From the cell containing the given text, extract its center point as (x, y) coordinate. 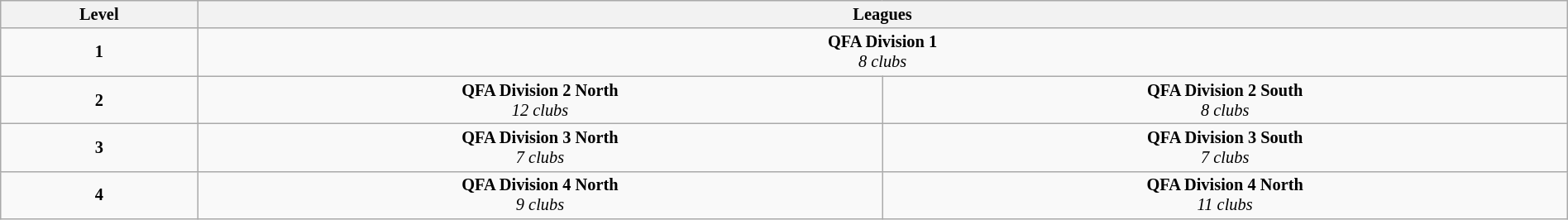
Leagues (882, 14)
1 (99, 52)
QFA Division 4 North11 clubs (1225, 195)
2 (99, 100)
QFA Division 18 clubs (882, 52)
QFA Division 4 North9 clubs (540, 195)
QFA Division 2 North12 clubs (540, 100)
QFA Division 3 North7 clubs (540, 147)
QFA Division 3 South7 clubs (1225, 147)
3 (99, 147)
4 (99, 195)
Level (99, 14)
QFA Division 2 South8 clubs (1225, 100)
